Return the [x, y] coordinate for the center point of the cell that contains the specified text.  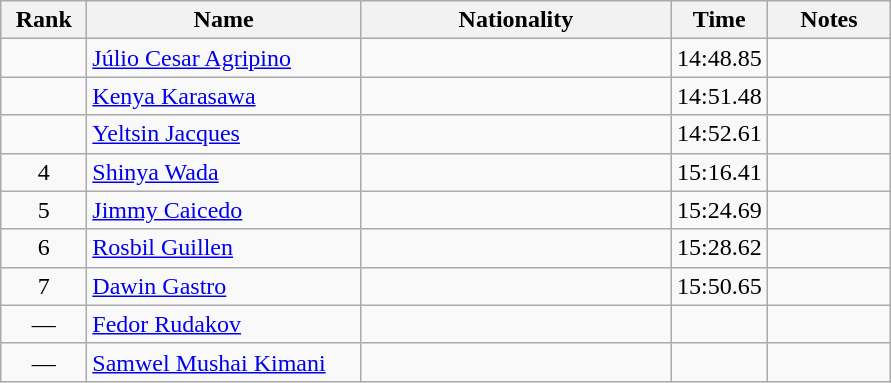
15:50.65 [719, 286]
15:24.69 [719, 210]
Dawin Gastro [224, 286]
Notes [829, 20]
Fedor Rudakov [224, 324]
Kenya Karasawa [224, 96]
Júlio Cesar Agripino [224, 58]
Shinya Wada [224, 172]
15:28.62 [719, 248]
Rank [44, 20]
Time [719, 20]
Yeltsin Jacques [224, 134]
5 [44, 210]
14:52.61 [719, 134]
Rosbil Guillen [224, 248]
Samwel Mushai Kimani [224, 362]
4 [44, 172]
Jimmy Caicedo [224, 210]
6 [44, 248]
7 [44, 286]
Name [224, 20]
Nationality [516, 20]
14:51.48 [719, 96]
15:16.41 [719, 172]
14:48.85 [719, 58]
